For the text-containing cell, return its midpoint in (X, Y) coordinate format. 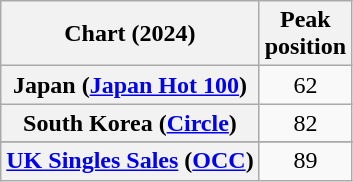
82 (305, 123)
South Korea (Circle) (130, 123)
Japan (Japan Hot 100) (130, 85)
62 (305, 85)
89 (305, 161)
UK Singles Sales (OCC) (130, 161)
Peakposition (305, 34)
Chart (2024) (130, 34)
